Pinpoint the cell where the given text exists, returning its (x, y) midpoint coordinate. 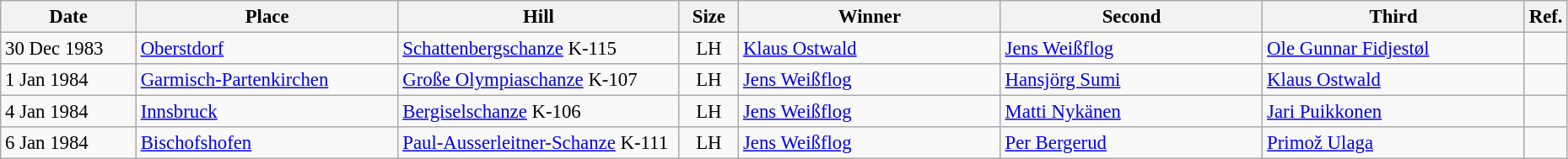
Ole Gunnar Fidjestøl (1393, 49)
Primož Ulaga (1393, 143)
Third (1393, 17)
Paul-Ausserleitner-Schanze K-111 (538, 143)
Oberstdorf (267, 49)
Place (267, 17)
Garmisch-Partenkirchen (267, 80)
30 Dec 1983 (69, 49)
Jari Puikkonen (1393, 112)
Große Olympiaschanze K-107 (538, 80)
4 Jan 1984 (69, 112)
Per Bergerud (1132, 143)
Innsbruck (267, 112)
Second (1132, 17)
Winner (870, 17)
Hill (538, 17)
Size (709, 17)
Bischofshofen (267, 143)
Hansjörg Sumi (1132, 80)
Bergiselschanze K-106 (538, 112)
Date (69, 17)
Matti Nykänen (1132, 112)
Schattenbergschanze K-115 (538, 49)
Ref. (1545, 17)
1 Jan 1984 (69, 80)
6 Jan 1984 (69, 143)
